Return [X, Y] of the center of cell containing provided text 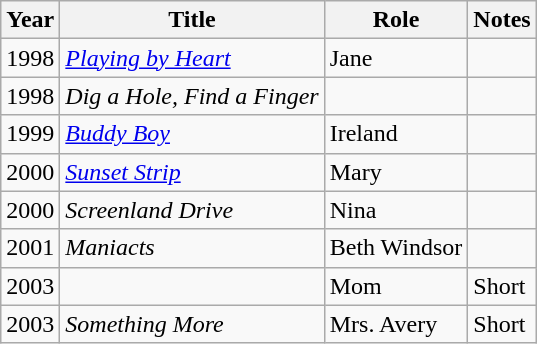
Mom [396, 286]
Maniacts [192, 248]
Dig a Hole, Find a Finger [192, 96]
Sunset Strip [192, 172]
Ireland [396, 134]
Mrs. Avery [396, 324]
Nina [396, 210]
Jane [396, 58]
Screenland Drive [192, 210]
Beth Windsor [396, 248]
Buddy Boy [192, 134]
Year [30, 20]
2001 [30, 248]
Mary [396, 172]
Role [396, 20]
Playing by Heart [192, 58]
Notes [502, 20]
Title [192, 20]
1999 [30, 134]
Something More [192, 324]
